Capture the cell that displays the provided text and extract its (X, Y) central coordinate. 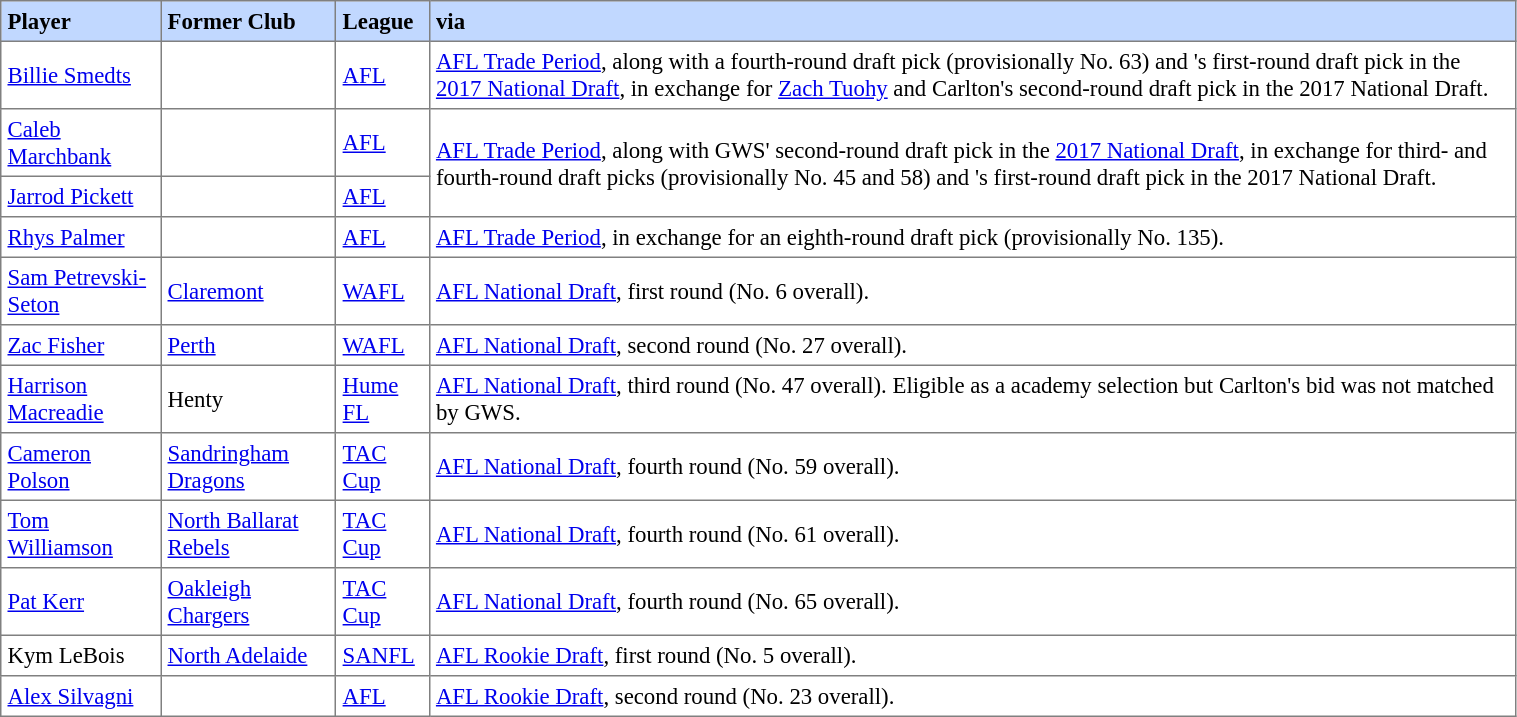
Tom Williamson (81, 534)
Jarrod Pickett (81, 196)
North Adelaide (248, 655)
AFL National Draft, first round (No. 6 overall). (972, 291)
North Ballarat Rebels (248, 534)
Sam Petrevski-Seton (81, 291)
Zac Fisher (81, 345)
AFL Rookie Draft, first round (No. 5 overall). (972, 655)
Hume FL (382, 399)
Caleb Marchbank (81, 143)
Cameron Polson (81, 467)
Alex Silvagni (81, 696)
AFL National Draft, second round (No. 27 overall). (972, 345)
AFL National Draft, fourth round (No. 59 overall). (972, 467)
Rhys Palmer (81, 237)
Kym LeBois (81, 655)
via (972, 21)
Sandringham Dragons (248, 467)
Oakleigh Chargers (248, 602)
Henty (248, 399)
Player (81, 21)
Former Club (248, 21)
SANFL (382, 655)
AFL National Draft, fourth round (No. 61 overall). (972, 534)
Pat Kerr (81, 602)
Perth (248, 345)
Claremont (248, 291)
AFL Trade Period, in exchange for an eighth-round draft pick (provisionally No. 135). (972, 237)
Harrison Macreadie (81, 399)
AFL National Draft, fourth round (No. 65 overall). (972, 602)
Billie Smedts (81, 75)
AFL National Draft, third round (No. 47 overall). Eligible as a academy selection but Carlton's bid was not matched by GWS. (972, 399)
AFL Rookie Draft, second round (No. 23 overall). (972, 696)
League (382, 21)
